Output the (x, y) coordinate of the center of the cell containing the given text.  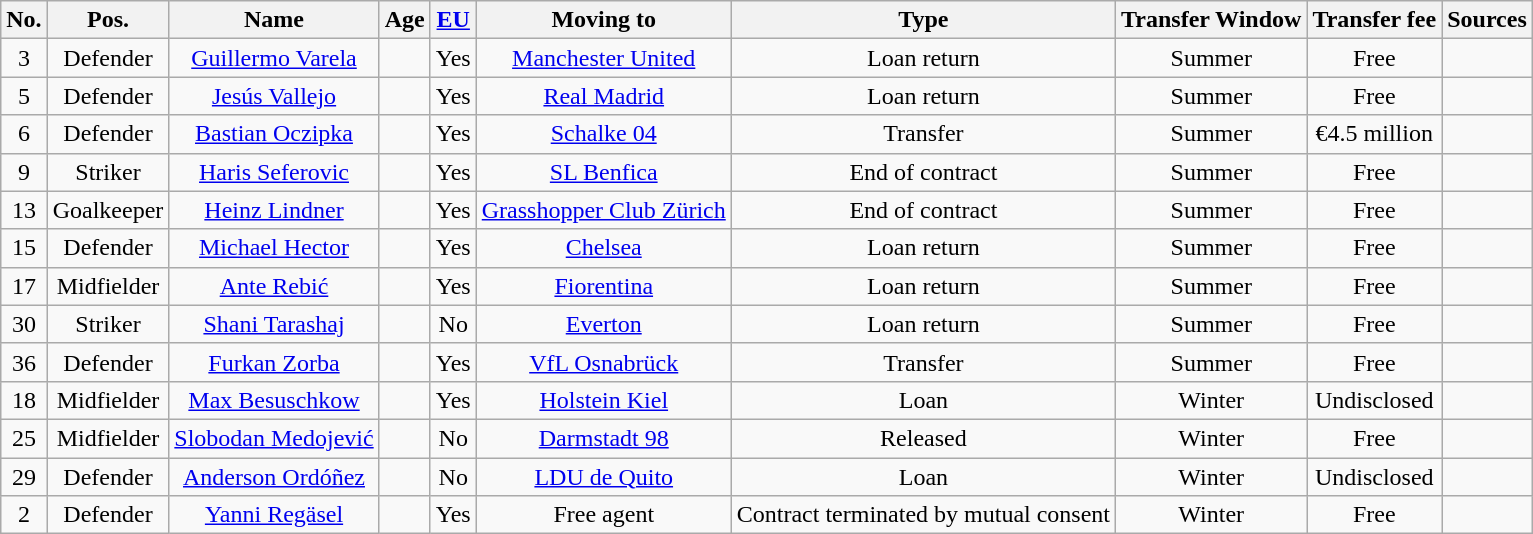
Contract terminated by mutual consent (923, 515)
Age (404, 20)
No. (24, 20)
Haris Seferovic (274, 172)
SL Benfica (604, 172)
17 (24, 286)
25 (24, 438)
Darmstadt 98 (604, 438)
9 (24, 172)
2 (24, 515)
Jesús Vallejo (274, 96)
Everton (604, 324)
Shani Tarashaj (274, 324)
Holstein Kiel (604, 400)
Name (274, 20)
Schalke 04 (604, 134)
Fiorentina (604, 286)
Max Besuschkow (274, 400)
36 (24, 362)
VfL Osnabrück (604, 362)
Anderson Ordóñez (274, 477)
Furkan Zorba (274, 362)
EU (453, 20)
Slobodan Medojević (274, 438)
Type (923, 20)
Free agent (604, 515)
5 (24, 96)
6 (24, 134)
Transfer fee (1374, 20)
13 (24, 210)
Bastian Oczipka (274, 134)
Manchester United (604, 58)
LDU de Quito (604, 477)
Guillermo Varela (274, 58)
Goalkeeper (108, 210)
Released (923, 438)
Chelsea (604, 248)
Pos. (108, 20)
Michael Hector (274, 248)
Grasshopper Club Zürich (604, 210)
Sources (1488, 20)
15 (24, 248)
Moving to (604, 20)
30 (24, 324)
Real Madrid (604, 96)
Transfer Window (1212, 20)
Yanni Regäsel (274, 515)
29 (24, 477)
€4.5 million (1374, 134)
Heinz Lindner (274, 210)
3 (24, 58)
Ante Rebić (274, 286)
18 (24, 400)
